Determine the [x, y] coordinate at the center of the cell enclosing the given text.  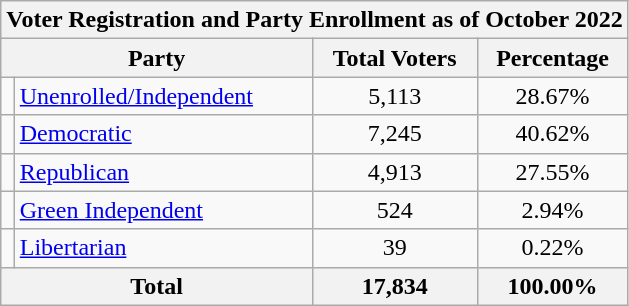
Green Independent [163, 210]
Percentage [552, 58]
Republican [163, 172]
2.94% [552, 210]
17,834 [394, 286]
Total [157, 286]
524 [394, 210]
100.00% [552, 286]
Total Voters [394, 58]
4,913 [394, 172]
0.22% [552, 248]
28.67% [552, 96]
Party [157, 58]
5,113 [394, 96]
27.55% [552, 172]
40.62% [552, 134]
39 [394, 248]
7,245 [394, 134]
Democratic [163, 134]
Unenrolled/Independent [163, 96]
Libertarian [163, 248]
Voter Registration and Party Enrollment as of October 2022 [314, 20]
